From the cell containing the given text, extract its center point as (x, y) coordinate. 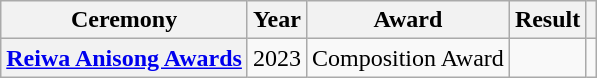
Ceremony (124, 20)
Result (547, 20)
Composition Award (408, 58)
2023 (276, 58)
Reiwa Anisong Awards (124, 58)
Award (408, 20)
Year (276, 20)
